Locate the cell with the specified text and output its (x, y) center coordinate. 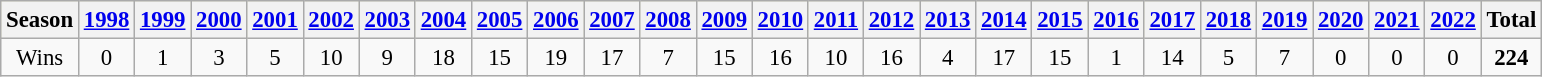
2020 (1341, 20)
2003 (387, 20)
224 (1511, 58)
9 (387, 58)
2018 (1228, 20)
19 (556, 58)
2000 (219, 20)
2019 (1284, 20)
2009 (724, 20)
2013 (948, 20)
14 (1172, 58)
2012 (891, 20)
2005 (500, 20)
2017 (1172, 20)
1999 (163, 20)
2008 (668, 20)
2001 (275, 20)
2002 (331, 20)
2016 (1116, 20)
Season (40, 20)
2006 (556, 20)
2015 (1060, 20)
2021 (1397, 20)
3 (219, 58)
2014 (1004, 20)
1998 (106, 20)
2022 (1453, 20)
2004 (443, 20)
18 (443, 58)
Wins (40, 58)
4 (948, 58)
Total (1511, 20)
2007 (612, 20)
2010 (780, 20)
2011 (836, 20)
